Output the [x, y] coordinate of the center of the cell containing the given text.  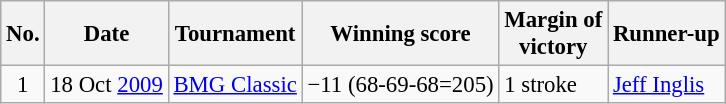
Tournament [235, 34]
18 Oct 2009 [106, 85]
1 [23, 85]
Jeff Inglis [666, 85]
−11 (68-69-68=205) [400, 85]
BMG Classic [235, 85]
1 stroke [554, 85]
Date [106, 34]
No. [23, 34]
Runner-up [666, 34]
Margin ofvictory [554, 34]
Winning score [400, 34]
